Detect which cell encompasses the target text, then output its [X, Y] center coordinate. 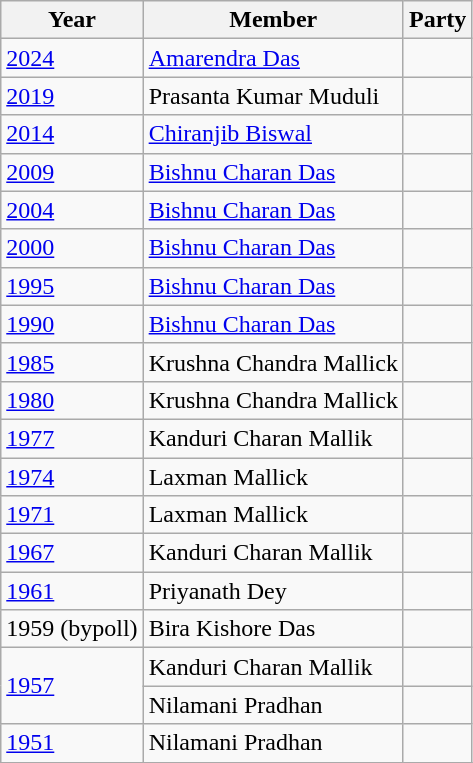
1971 [72, 515]
1990 [72, 324]
Prasanta Kumar Muduli [273, 96]
2024 [72, 58]
Amarendra Das [273, 58]
2004 [72, 210]
Chiranjib Biswal [273, 134]
2000 [72, 248]
1985 [72, 362]
1974 [72, 477]
2014 [72, 134]
2009 [72, 172]
Priyanath Dey [273, 591]
1957 [72, 686]
1977 [72, 438]
1967 [72, 553]
1951 [72, 743]
1959 (bypoll) [72, 629]
1995 [72, 286]
Year [72, 20]
Bira Kishore Das [273, 629]
Party [437, 20]
2019 [72, 96]
1961 [72, 591]
1980 [72, 400]
Member [273, 20]
